For the text-containing cell, return its midpoint in (X, Y) coordinate format. 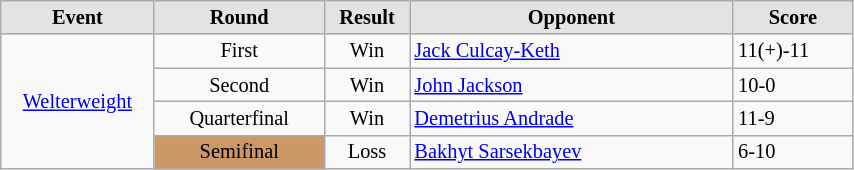
Opponent (572, 17)
Result (366, 17)
Welterweight (78, 102)
Round (239, 17)
First (239, 51)
John Jackson (572, 85)
10-0 (792, 85)
Demetrius Andrade (572, 118)
Score (792, 17)
6-10 (792, 152)
11-9 (792, 118)
Second (239, 85)
Event (78, 17)
11(+)-11 (792, 51)
Jack Culcay-Keth (572, 51)
Loss (366, 152)
Quarterfinal (239, 118)
Bakhyt Sarsekbayev (572, 152)
Semifinal (239, 152)
